Determine the (x, y) coordinate at the center of the cell enclosing the given text.  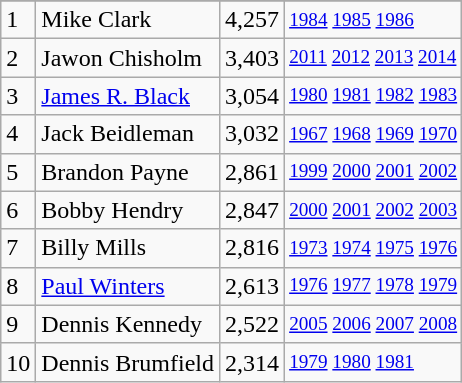
2,613 (252, 286)
1 (18, 20)
3,403 (252, 58)
2000 2001 2002 2003 (374, 210)
7 (18, 248)
Bobby Hendry (128, 210)
1976 1977 1978 1979 (374, 286)
2005 2006 2007 2008 (374, 324)
6 (18, 210)
2 (18, 58)
1980 1981 1982 1983 (374, 96)
Billy Mills (128, 248)
2,847 (252, 210)
Paul Winters (128, 286)
3 (18, 96)
2,522 (252, 324)
8 (18, 286)
4 (18, 134)
1979 1980 1981 (374, 362)
2,314 (252, 362)
Brandon Payne (128, 172)
2,816 (252, 248)
4,257 (252, 20)
Dennis Brumfield (128, 362)
Dennis Kennedy (128, 324)
1967 1968 1969 1970 (374, 134)
9 (18, 324)
Mike Clark (128, 20)
Jawon Chisholm (128, 58)
Jack Beidleman (128, 134)
5 (18, 172)
3,032 (252, 134)
2,861 (252, 172)
10 (18, 362)
3,054 (252, 96)
James R. Black (128, 96)
1984 1985 1986 (374, 20)
1999 2000 2001 2002 (374, 172)
1973 1974 1975 1976 (374, 248)
2011 2012 2013 2014 (374, 58)
